For the text-containing cell, return its midpoint in (x, y) coordinate format. 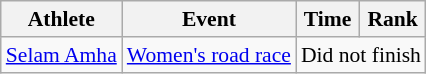
Athlete (62, 19)
Rank (392, 19)
Event (209, 19)
Time (328, 19)
Selam Amha (62, 55)
Did not finish (361, 55)
Women's road race (209, 55)
